Detect which cell encompasses the target text, then output its (X, Y) center coordinate. 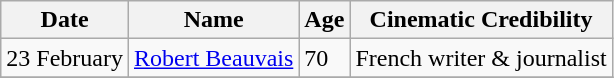
23 February (65, 58)
French writer & journalist (481, 58)
Cinematic Credibility (481, 20)
Name (213, 20)
Robert Beauvais (213, 58)
Age (324, 20)
70 (324, 58)
Date (65, 20)
